Capture the cell that displays the provided text and extract its (X, Y) central coordinate. 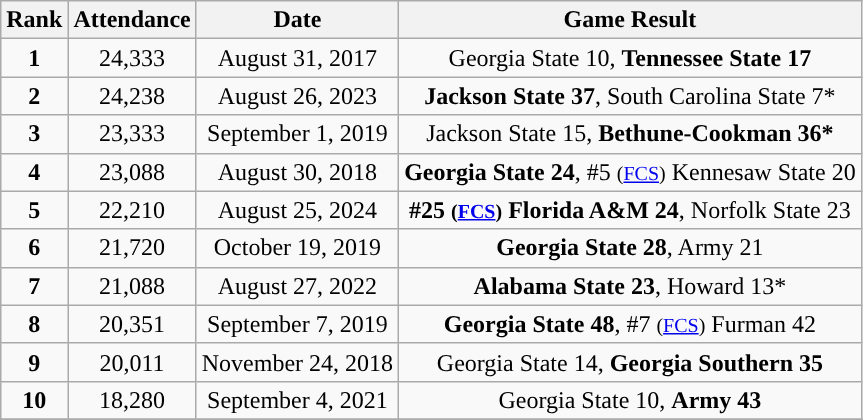
Georgia State 10, Tennessee State 17 (630, 58)
20,351 (132, 324)
5 (34, 210)
Alabama State 23, Howard 13* (630, 286)
1 (34, 58)
Georgia State 48, #7 (FCS) Furman 42 (630, 324)
6 (34, 248)
Georgia State 28, Army 21 (630, 248)
9 (34, 362)
21,088 (132, 286)
21,720 (132, 248)
4 (34, 172)
September 1, 2019 (297, 134)
November 24, 2018 (297, 362)
#25 (FCS) Florida A&M 24, Norfolk State 23 (630, 210)
18,280 (132, 400)
10 (34, 400)
August 25, 2024 (297, 210)
August 27, 2022 (297, 286)
Attendance (132, 20)
Georgia State 24, #5 (FCS) Kennesaw State 20 (630, 172)
23,088 (132, 172)
Jackson State 37, South Carolina State 7* (630, 96)
7 (34, 286)
3 (34, 134)
2 (34, 96)
Rank (34, 20)
20,011 (132, 362)
September 4, 2021 (297, 400)
August 30, 2018 (297, 172)
23,333 (132, 134)
August 31, 2017 (297, 58)
Jackson State 15, Bethune-Cookman 36* (630, 134)
Date (297, 20)
22,210 (132, 210)
September 7, 2019 (297, 324)
8 (34, 324)
August 26, 2023 (297, 96)
Georgia State 14, Georgia Southern 35 (630, 362)
24,333 (132, 58)
Game Result (630, 20)
24,238 (132, 96)
October 19, 2019 (297, 248)
Georgia State 10, Army 43 (630, 400)
